Capture the cell that displays the provided text and extract its [x, y] central coordinate. 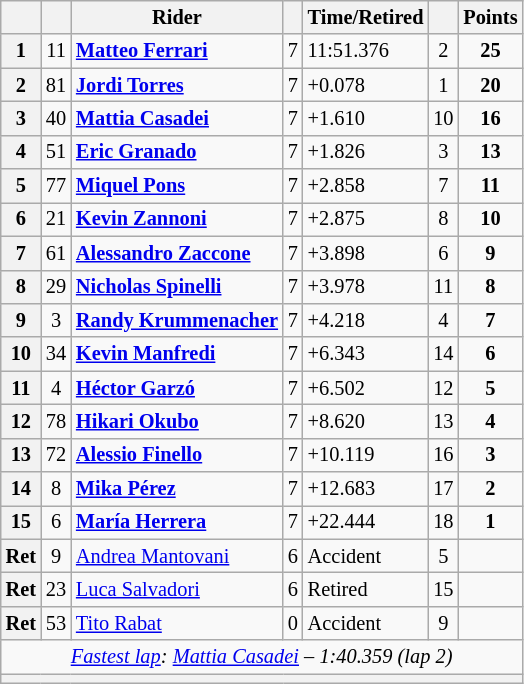
Tito Rabat [177, 623]
María Herrera [177, 522]
+6.343 [366, 354]
81 [56, 85]
40 [56, 118]
Héctor Garzó [177, 388]
23 [56, 589]
+2.858 [366, 186]
20 [490, 85]
+8.620 [366, 421]
Points [490, 17]
Andrea Mantovani [177, 556]
0 [293, 623]
+0.078 [366, 85]
+12.683 [366, 489]
61 [56, 253]
Nicholas Spinelli [177, 287]
Eric Granado [177, 152]
Retired [366, 589]
78 [56, 421]
Kevin Manfredi [177, 354]
Luca Salvadori [177, 589]
Alessandro Zaccone [177, 253]
+6.502 [366, 388]
+1.826 [366, 152]
Rider [177, 17]
+2.875 [366, 219]
34 [56, 354]
11:51.376 [366, 51]
Miquel Pons [177, 186]
+4.218 [366, 320]
51 [56, 152]
Kevin Zannoni [177, 219]
17 [443, 489]
29 [56, 287]
Randy Krummenacher [177, 320]
77 [56, 186]
53 [56, 623]
Alessio Finello [177, 455]
+3.898 [366, 253]
Hikari Okubo [177, 421]
Mattia Casadei [177, 118]
18 [443, 522]
25 [490, 51]
Jordi Torres [177, 85]
Time/Retired [366, 17]
+3.978 [366, 287]
Fastest lap: Mattia Casadei – 1:40.359 (lap 2) [262, 657]
21 [56, 219]
Mika Pérez [177, 489]
+22.444 [366, 522]
Matteo Ferrari [177, 51]
+10.119 [366, 455]
+1.610 [366, 118]
72 [56, 455]
